Search for the cell housing the specified text and yield its [x, y] center coordinate. 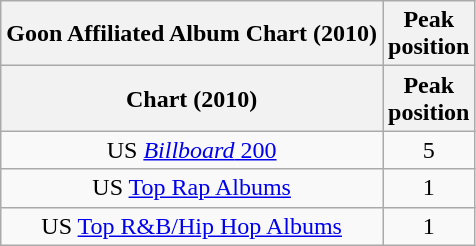
US Top Rap Albums [192, 188]
5 [428, 150]
US Billboard 200 [192, 150]
US Top R&B/Hip Hop Albums [192, 226]
Chart (2010) [192, 98]
Goon Affiliated Album Chart (2010) [192, 34]
